Extract the (x, y) coordinate from the center of the cell holding the provided text.  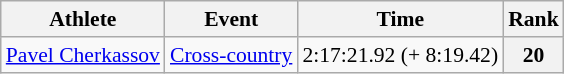
Cross-country (231, 55)
Pavel Cherkassov (83, 55)
Athlete (83, 19)
Rank (534, 19)
Time (400, 19)
2:17:21.92 (+ 8:19.42) (400, 55)
Event (231, 19)
20 (534, 55)
